Find where the given text appears and provide that cell's center as (x, y) coordinate. 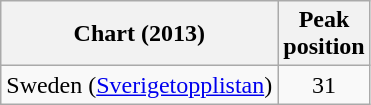
Sweden (Sverigetopplistan) (140, 85)
Chart (2013) (140, 34)
Peakposition (324, 34)
31 (324, 85)
